Extract the [X, Y] coordinate from the center of the cell holding the provided text.  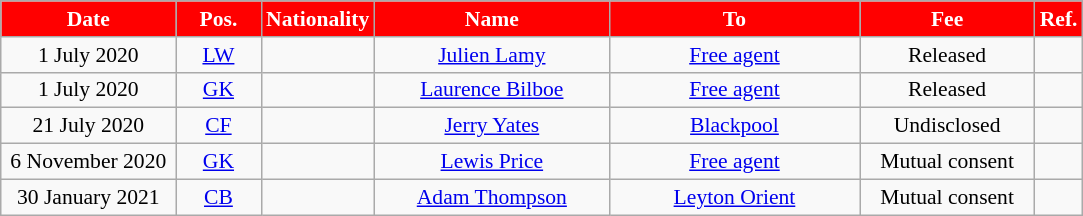
Laurence Bilboe [492, 90]
Date [88, 19]
CB [218, 197]
Jerry Yates [492, 126]
LW [218, 55]
CF [218, 126]
Pos. [218, 19]
Fee [948, 19]
21 July 2020 [88, 126]
Name [492, 19]
Blackpool [734, 126]
6 November 2020 [88, 162]
Julien Lamy [492, 55]
Undisclosed [948, 126]
Nationality [318, 19]
To [734, 19]
30 January 2021 [88, 197]
Adam Thompson [492, 197]
Leyton Orient [734, 197]
Ref. [1059, 19]
Lewis Price [492, 162]
